Identify which cell holds the provided text, then report its (x, y) central coordinate. 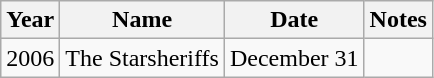
2006 (30, 58)
Date (294, 20)
Notes (398, 20)
December 31 (294, 58)
Name (142, 20)
Year (30, 20)
The Starsheriffs (142, 58)
